Identify which cell holds the provided text, then report its [x, y] central coordinate. 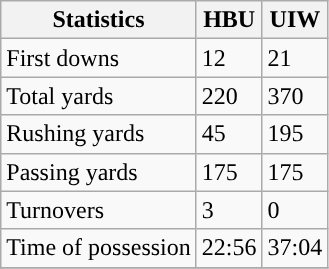
195 [295, 134]
Turnovers [99, 210]
Time of possession [99, 248]
HBU [229, 20]
First downs [99, 58]
Passing yards [99, 172]
45 [229, 134]
370 [295, 96]
UIW [295, 20]
12 [229, 58]
220 [229, 96]
37:04 [295, 248]
22:56 [229, 248]
Rushing yards [99, 134]
Total yards [99, 96]
0 [295, 210]
3 [229, 210]
Statistics [99, 20]
21 [295, 58]
